Provide the [x, y] coordinate of the cell's center where the given text is located.  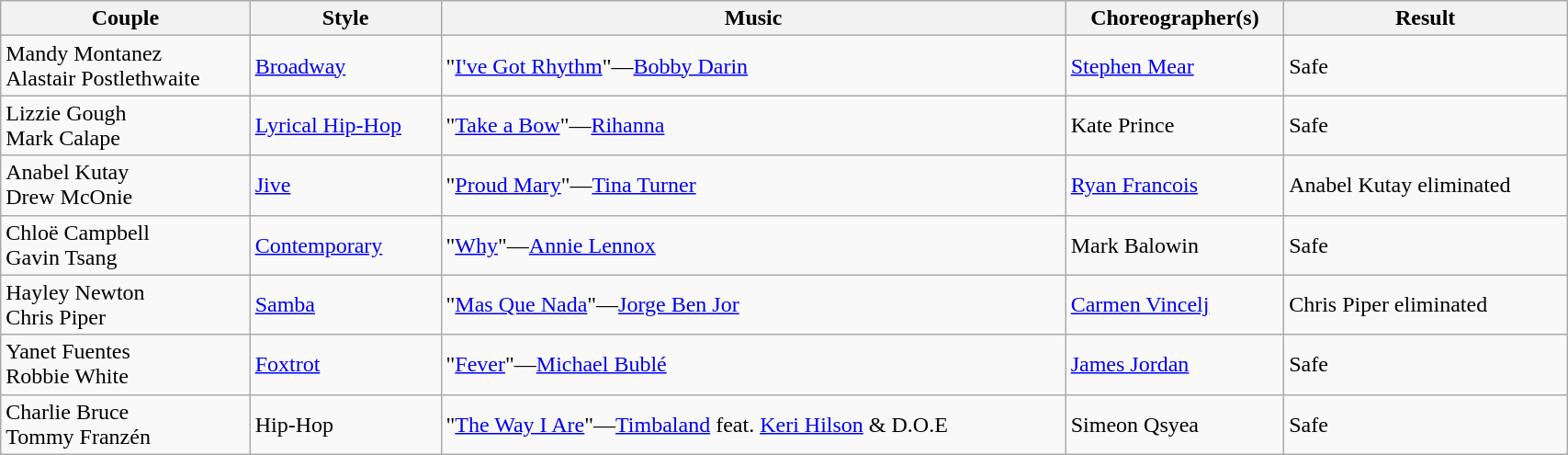
Result [1426, 18]
Stephen Mear [1174, 66]
Broadway [345, 66]
Music [753, 18]
Hip-Hop [345, 425]
Yanet FuentesRobbie White [125, 364]
Simeon Qsyea [1174, 425]
Lizzie GoughMark Calape [125, 125]
Anabel Kutay eliminated [1426, 186]
"Proud Mary"—Tina Turner [753, 186]
Kate Prince [1174, 125]
"Fever"—Michael Bublé [753, 364]
Choreographer(s) [1174, 18]
James Jordan [1174, 364]
Hayley NewtonChris Piper [125, 305]
Chris Piper eliminated [1426, 305]
Chloë CampbellGavin Tsang [125, 245]
"Why"—Annie Lennox [753, 245]
Jive [345, 186]
Mandy MontanezAlastair Postlethwaite [125, 66]
"I've Got Rhythm"—Bobby Darin [753, 66]
Carmen Vincelj [1174, 305]
Charlie BruceTommy Franzén [125, 425]
"Take a Bow"—Rihanna [753, 125]
Mark Balowin [1174, 245]
Style [345, 18]
Foxtrot [345, 364]
Ryan Francois [1174, 186]
Contemporary [345, 245]
Anabel KutayDrew McOnie [125, 186]
Lyrical Hip-Hop [345, 125]
"Mas Que Nada"—Jorge Ben Jor [753, 305]
"The Way I Are"—Timbaland feat. Keri Hilson & D.O.E [753, 425]
Couple [125, 18]
Samba [345, 305]
